Scan for the cell matching the given text and deliver its [x, y] coordinate at center. 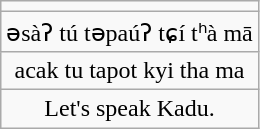
acak tu tapot kyi tha ma [130, 70]
əsàʔ tú təpaúʔ tɕí tʰà mā [130, 32]
Let's speak Kadu. [130, 108]
